Detect which cell encompasses the target text, then output its [X, Y] center coordinate. 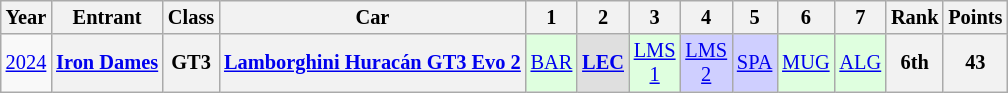
Car [372, 17]
2 [603, 17]
3 [655, 17]
43 [975, 63]
Year [26, 17]
2024 [26, 63]
LMS1 [655, 63]
Iron Dames [107, 63]
SPA [754, 63]
4 [706, 17]
Class [191, 17]
LMS2 [706, 63]
BAR [552, 63]
Lamborghini Huracán GT3 Evo 2 [372, 63]
Points [975, 17]
7 [860, 17]
LEC [603, 63]
5 [754, 17]
1 [552, 17]
6 [806, 17]
ALG [860, 63]
MUG [806, 63]
Entrant [107, 17]
6th [914, 63]
Rank [914, 17]
GT3 [191, 63]
